Scan for the cell matching the given text and deliver its (X, Y) coordinate at center. 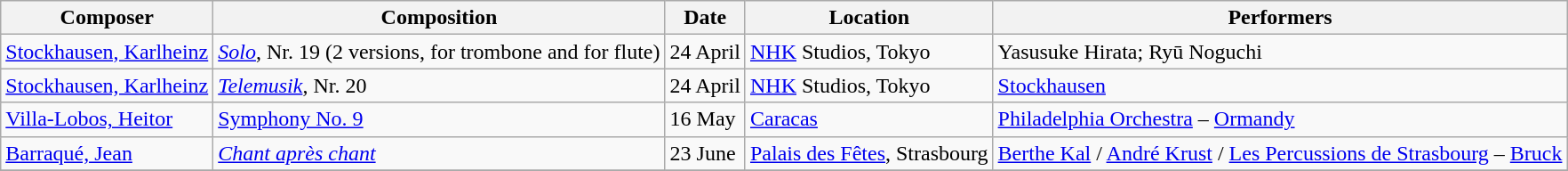
Villa-Lobos, Heitor (107, 119)
Caracas (869, 119)
16 May (705, 119)
Philadelphia Orchestra – Ormandy (1280, 119)
Telemusik, Nr. 20 (439, 85)
Solo, Nr. 19 (2 versions, for trombone and for flute) (439, 52)
Barraqué, Jean (107, 153)
Chant après chant (439, 153)
Composer (107, 18)
Date (705, 18)
Palais des Fêtes, Strasbourg (869, 153)
Berthe Kal / André Krust / Les Percussions de Strasbourg – Bruck (1280, 153)
Composition (439, 18)
Yasusuke Hirata; Ryū Noguchi (1280, 52)
Location (869, 18)
Performers (1280, 18)
Stockhausen (1280, 85)
23 June (705, 153)
Symphony No. 9 (439, 119)
